Return the [x, y] coordinate for the center point of the cell that contains the specified text.  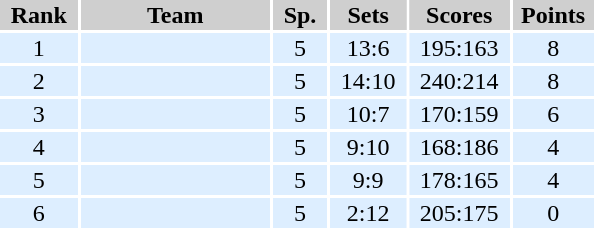
9:10 [368, 147]
2 [38, 81]
Rank [38, 15]
195:163 [459, 48]
1 [38, 48]
Team [174, 15]
Points [553, 15]
168:186 [459, 147]
3 [38, 114]
0 [553, 213]
10:7 [368, 114]
Scores [459, 15]
13:6 [368, 48]
240:214 [459, 81]
178:165 [459, 180]
205:175 [459, 213]
Sp. [300, 15]
2:12 [368, 213]
14:10 [368, 81]
170:159 [459, 114]
Sets [368, 15]
9:9 [368, 180]
